For the text-containing cell, return its midpoint in [x, y] coordinate format. 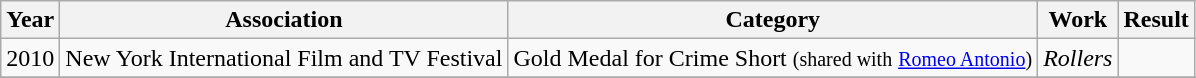
New York International Film and TV Festival [284, 58]
Year [30, 20]
2010 [30, 58]
Category [773, 20]
Work [1078, 20]
Rollers [1078, 58]
Gold Medal for Crime Short (shared with Romeo Antonio) [773, 58]
Association [284, 20]
Result [1156, 20]
